Output the (x, y) coordinate of the center of the cell containing the given text.  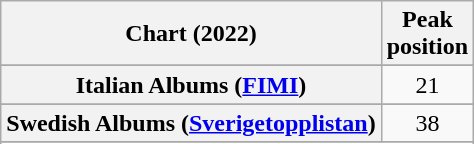
Italian Albums (FIMI) (191, 85)
21 (427, 85)
Peakposition (427, 34)
38 (427, 123)
Chart (2022) (191, 34)
Swedish Albums (Sverigetopplistan) (191, 123)
